Extract the [X, Y] coordinate from the center of the cell holding the provided text.  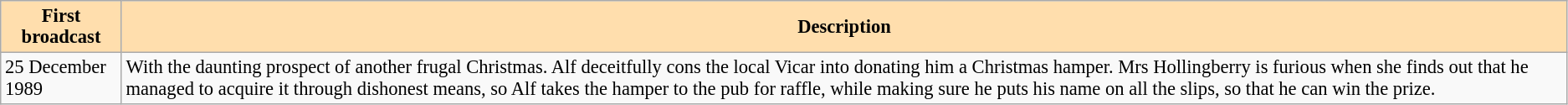
First broadcast [62, 27]
25 December 1989 [62, 78]
Description [843, 27]
